From the cell containing the given text, extract its center point as (x, y) coordinate. 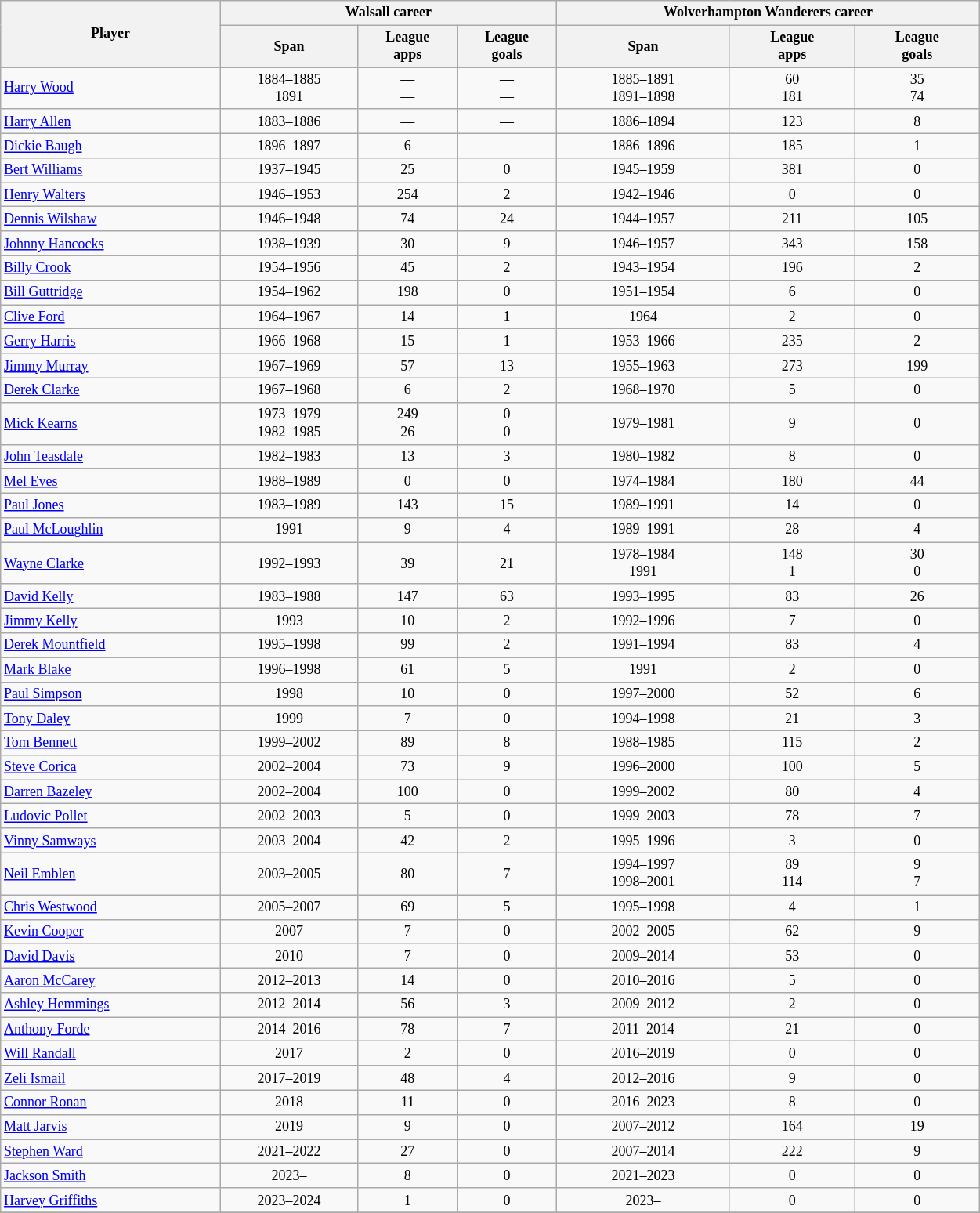
1996–1998 (289, 669)
1946–1953 (289, 194)
105 (917, 219)
99 (407, 646)
1988–1989 (289, 481)
Harry Allen (111, 121)
Tony Daley (111, 718)
2007 (289, 931)
1968–1970 (642, 390)
2021–2022 (289, 1152)
53 (791, 956)
Paul McLoughlin (111, 530)
1974–1984 (642, 481)
1979–1981 (642, 423)
Player (111, 34)
2023–2024 (289, 1200)
Matt Jarvis (111, 1127)
1992–1993 (289, 563)
1955–1963 (642, 365)
1964 (642, 317)
2017 (289, 1053)
11 (407, 1102)
2017–2019 (289, 1078)
222 (791, 1152)
1998 (289, 694)
1951–1954 (642, 291)
Mick Kearns (111, 423)
2019 (289, 1127)
Dickie Baugh (111, 146)
39 (407, 563)
1967–1969 (289, 365)
1983–1989 (289, 505)
30 0 (917, 563)
1999 (289, 718)
2003–2005 (289, 874)
Bert Williams (111, 171)
1982–1983 (289, 456)
2003–2004 (289, 840)
Henry Walters (111, 194)
0 0 (508, 423)
158 (917, 243)
69 (407, 907)
343 (791, 243)
61 (407, 669)
Jimmy Kelly (111, 621)
2002–2005 (642, 931)
57 (407, 365)
143 (407, 505)
211 (791, 219)
1954–1962 (289, 291)
1997–2000 (642, 694)
196 (791, 268)
115 (791, 743)
Wolverhampton Wanderers career (768, 13)
2016–2023 (642, 1102)
2005–2007 (289, 907)
Jackson Smith (111, 1175)
1994–1998 (642, 718)
147 (407, 596)
2002–2003 (289, 817)
2012–2016 (642, 1078)
1953–1966 (642, 342)
2009–2014 (642, 956)
2018 (289, 1102)
26 (917, 596)
198 (407, 291)
254 (407, 194)
Vinny Samways (111, 840)
45 (407, 268)
1980–1982 (642, 456)
1999–2003 (642, 817)
164 (791, 1127)
Zeli Ismail (111, 1078)
27 (407, 1152)
2016–2019 (642, 1053)
123 (791, 121)
Aaron McCarey (111, 979)
1942–1946 (642, 194)
44 (917, 481)
2012–2014 (289, 1005)
Tom Bennett (111, 743)
63 (508, 596)
1884–1885 1891 (289, 89)
2011–2014 (642, 1030)
2007–2014 (642, 1152)
Derek Clarke (111, 390)
Bill Guttridge (111, 291)
David Davis (111, 956)
Billy Crook (111, 268)
2014–2016 (289, 1030)
Paul Simpson (111, 694)
1954–1956 (289, 268)
Clive Ford (111, 317)
Chris Westwood (111, 907)
1978–1984 1991 (642, 563)
1886–1896 (642, 146)
52 (791, 694)
1994–1997 1998–2001 (642, 874)
2012–2013 (289, 979)
Ashley Hemmings (111, 1005)
25 (407, 171)
62 (791, 931)
1944–1957 (642, 219)
56 (407, 1005)
180 (791, 481)
273 (791, 365)
185 (791, 146)
1937–1945 (289, 171)
Jimmy Murray (111, 365)
1943–1954 (642, 268)
1946–1948 (289, 219)
Harry Wood (111, 89)
2010–2016 (642, 979)
235 (791, 342)
Walsall career (389, 13)
Mark Blake (111, 669)
Steve Corica (111, 768)
1945–1959 (642, 171)
9 7 (917, 874)
Darren Bazeley (111, 791)
1993 (289, 621)
24 (508, 219)
89 114 (791, 874)
2007–2012 (642, 1127)
42 (407, 840)
1883–1886 (289, 121)
Connor Ronan (111, 1102)
Johnny Hancocks (111, 243)
381 (791, 171)
1886–1894 (642, 121)
73 (407, 768)
1991–1994 (642, 646)
Gerry Harris (111, 342)
Will Randall (111, 1053)
Neil Emblen (111, 874)
1988–1985 (642, 743)
Dennis Wilshaw (111, 219)
Mel Eves (111, 481)
19 (917, 1127)
1995–1996 (642, 840)
1993–1995 (642, 596)
249 26 (407, 423)
199 (917, 365)
48 (407, 1078)
74 (407, 219)
1964–1967 (289, 317)
John Teasdale (111, 456)
89 (407, 743)
1966–1968 (289, 342)
2021–2023 (642, 1175)
1983–1988 (289, 596)
2009–2012 (642, 1005)
35 74 (917, 89)
30 (407, 243)
1885–1891 1891–1898 (642, 89)
1946–1957 (642, 243)
Harvey Griffiths (111, 1200)
Ludovic Pollet (111, 817)
Paul Jones (111, 505)
60 181 (791, 89)
1996–2000 (642, 768)
148 1 (791, 563)
1967–1968 (289, 390)
2010 (289, 956)
1973–1979 1982–1985 (289, 423)
Derek Mountfield (111, 646)
Wayne Clarke (111, 563)
1938–1939 (289, 243)
Stephen Ward (111, 1152)
David Kelly (111, 596)
Kevin Cooper (111, 931)
Anthony Forde (111, 1030)
1992–1996 (642, 621)
1896–1897 (289, 146)
28 (791, 530)
